Scan for the cell matching the given text and deliver its [X, Y] coordinate at center. 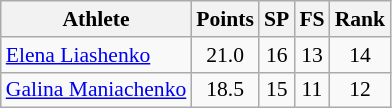
21.0 [225, 55]
14 [360, 55]
13 [312, 55]
18.5 [225, 90]
SP [276, 19]
15 [276, 90]
12 [360, 90]
11 [312, 90]
Points [225, 19]
16 [276, 55]
Galina Maniachenko [96, 90]
Athlete [96, 19]
Elena Liashenko [96, 55]
Rank [360, 19]
FS [312, 19]
